Search for the cell housing the specified text and yield its (X, Y) center coordinate. 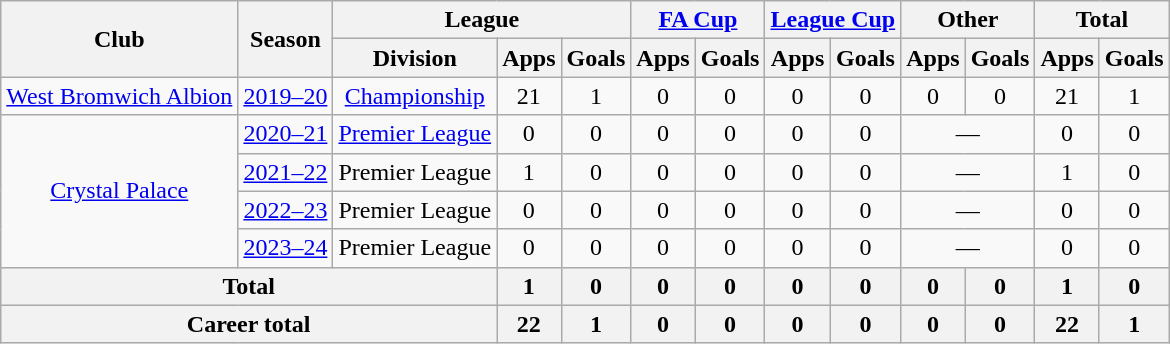
2022–23 (286, 210)
2023–24 (286, 248)
2020–21 (286, 134)
2021–22 (286, 172)
Division (415, 58)
League (482, 20)
League Cup (833, 20)
FA Cup (698, 20)
West Bromwich Albion (120, 96)
Career total (249, 324)
Other (968, 20)
Championship (415, 96)
Club (120, 39)
Crystal Palace (120, 191)
Season (286, 39)
2019–20 (286, 96)
